Return the (x, y) coordinate for the center point of the cell that contains the specified text.  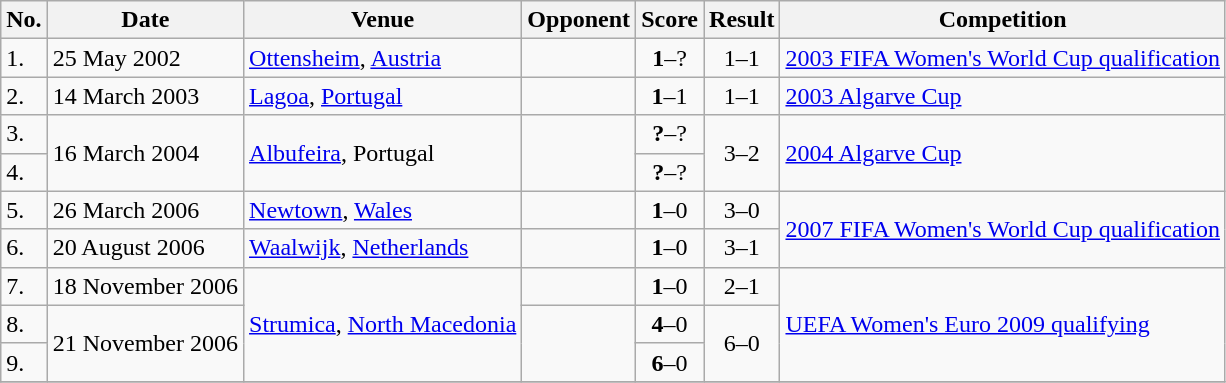
Newtown, Wales (383, 210)
16 March 2004 (145, 153)
Competition (1003, 20)
9. (24, 362)
No. (24, 20)
3–2 (742, 153)
2. (24, 96)
26 March 2006 (145, 210)
7. (24, 286)
2003 FIFA Women's World Cup qualification (1003, 58)
Result (742, 20)
14 March 2003 (145, 96)
5. (24, 210)
UEFA Women's Euro 2009 qualifying (1003, 324)
Waalwijk, Netherlands (383, 248)
Date (145, 20)
1. (24, 58)
2–1 (742, 286)
21 November 2006 (145, 343)
Albufeira, Portugal (383, 153)
Score (670, 20)
Venue (383, 20)
3–0 (742, 210)
Strumica, North Macedonia (383, 324)
2004 Algarve Cup (1003, 153)
4–0 (670, 324)
20 August 2006 (145, 248)
4. (24, 172)
3. (24, 134)
2003 Algarve Cup (1003, 96)
2007 FIFA Women's World Cup qualification (1003, 229)
8. (24, 324)
Ottensheim, Austria (383, 58)
18 November 2006 (145, 286)
6. (24, 248)
3–1 (742, 248)
Opponent (579, 20)
1–? (670, 58)
Lagoa, Portugal (383, 96)
25 May 2002 (145, 58)
